Return (X, Y) of the center of cell containing provided text 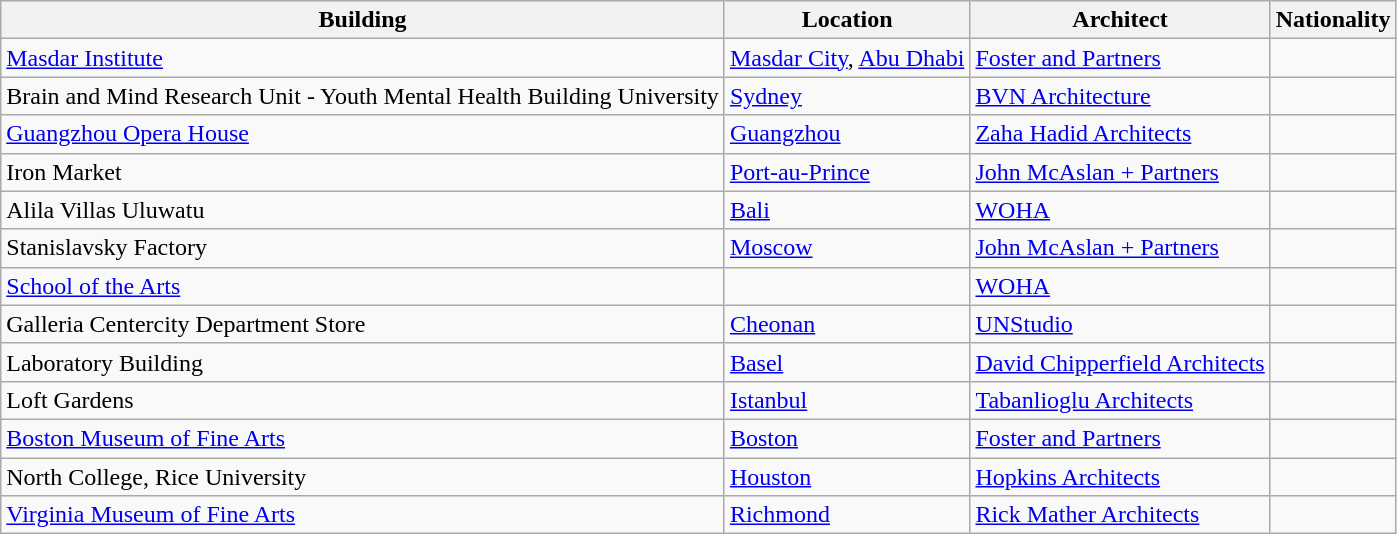
Moscow (847, 248)
Guangzhou Opera House (363, 134)
Architect (1120, 20)
Rick Mather Architects (1120, 515)
Hopkins Architects (1120, 477)
Masdar Institute (363, 58)
Istanbul (847, 400)
BVN Architecture (1120, 96)
Bali (847, 210)
Galleria Centercity Department Store (363, 324)
David Chipperfield Architects (1120, 362)
Richmond (847, 515)
Boston (847, 438)
UNStudio (1120, 324)
Laboratory Building (363, 362)
North College, Rice University (363, 477)
Sydney (847, 96)
Iron Market (363, 172)
Guangzhou (847, 134)
Alila Villas Uluwatu (363, 210)
Masdar City, Abu Dhabi (847, 58)
Brain and Mind Research Unit - Youth Mental Health Building University (363, 96)
Nationality (1333, 20)
Houston (847, 477)
Cheonan (847, 324)
Port-au-Prince (847, 172)
Stanislavsky Factory (363, 248)
Location (847, 20)
Tabanlioglu Architects (1120, 400)
Loft Gardens (363, 400)
Basel (847, 362)
Building (363, 20)
Virginia Museum of Fine Arts (363, 515)
School of the Arts (363, 286)
Boston Museum of Fine Arts (363, 438)
Zaha Hadid Architects (1120, 134)
